Determine the (x, y) coordinate at the center of the cell enclosing the given text.  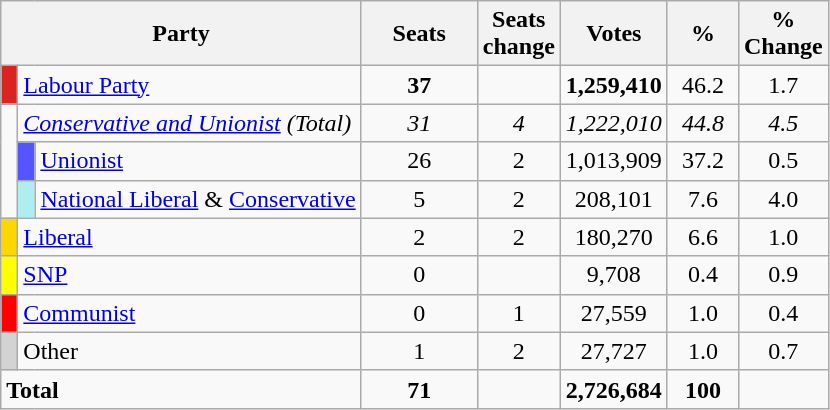
37 (419, 85)
Seats (419, 34)
0.7 (783, 351)
Communist (190, 313)
37.2 (702, 161)
Liberal (190, 237)
208,101 (614, 199)
26 (419, 161)
9,708 (614, 275)
Labour Party (190, 85)
1,222,010 (614, 123)
Other (190, 351)
Unionist (198, 161)
27,727 (614, 351)
4 (518, 123)
44.8 (702, 123)
Seats change (518, 34)
7.6 (702, 199)
71 (419, 389)
Total (181, 389)
4.5 (783, 123)
0.9 (783, 275)
% Change (783, 34)
27,559 (614, 313)
Conservative and Unionist (Total) (190, 123)
Votes (614, 34)
0.5 (783, 161)
31 (419, 123)
1,259,410 (614, 85)
46.2 (702, 85)
2,726,684 (614, 389)
100 (702, 389)
SNP (190, 275)
1.7 (783, 85)
Party (181, 34)
4.0 (783, 199)
% (702, 34)
5 (419, 199)
6.6 (702, 237)
National Liberal & Conservative (198, 199)
180,270 (614, 237)
1,013,909 (614, 161)
